From the cell containing the given text, extract its center point as (x, y) coordinate. 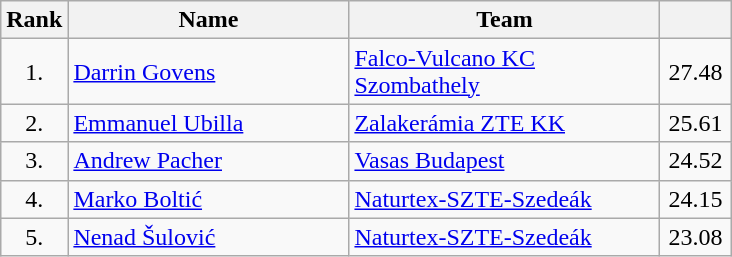
Vasas Budapest (504, 161)
Zalakerámia ZTE KK (504, 123)
Nenad Šulović (208, 237)
Darrin Govens (208, 72)
25.61 (696, 123)
Falco-Vulcano KC Szombathely (504, 72)
2. (34, 123)
27.48 (696, 72)
24.52 (696, 161)
24.15 (696, 199)
Marko Boltić (208, 199)
23.08 (696, 237)
Team (504, 20)
Rank (34, 20)
Emmanuel Ubilla (208, 123)
3. (34, 161)
1. (34, 72)
Andrew Pacher (208, 161)
5. (34, 237)
Name (208, 20)
4. (34, 199)
